Capture the cell that displays the provided text and extract its [x, y] central coordinate. 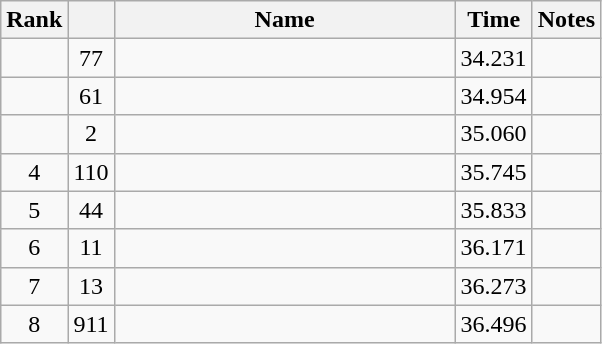
35.833 [494, 210]
Time [494, 20]
36.496 [494, 324]
110 [91, 172]
911 [91, 324]
Name [284, 20]
36.273 [494, 286]
35.745 [494, 172]
11 [91, 248]
61 [91, 96]
35.060 [494, 134]
36.171 [494, 248]
13 [91, 286]
6 [34, 248]
Notes [566, 20]
77 [91, 58]
44 [91, 210]
34.954 [494, 96]
34.231 [494, 58]
8 [34, 324]
2 [91, 134]
5 [34, 210]
7 [34, 286]
Rank [34, 20]
4 [34, 172]
